Extract the [X, Y] coordinate from the center of the cell holding the provided text.  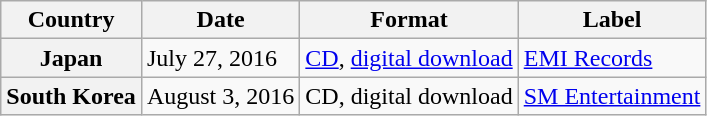
Country [72, 20]
Format [409, 20]
August 3, 2016 [220, 96]
South Korea [72, 96]
July 27, 2016 [220, 58]
SM Entertainment [612, 96]
Japan [72, 58]
EMI Records [612, 58]
Date [220, 20]
Label [612, 20]
